Scan for the cell matching the given text and deliver its (X, Y) coordinate at center. 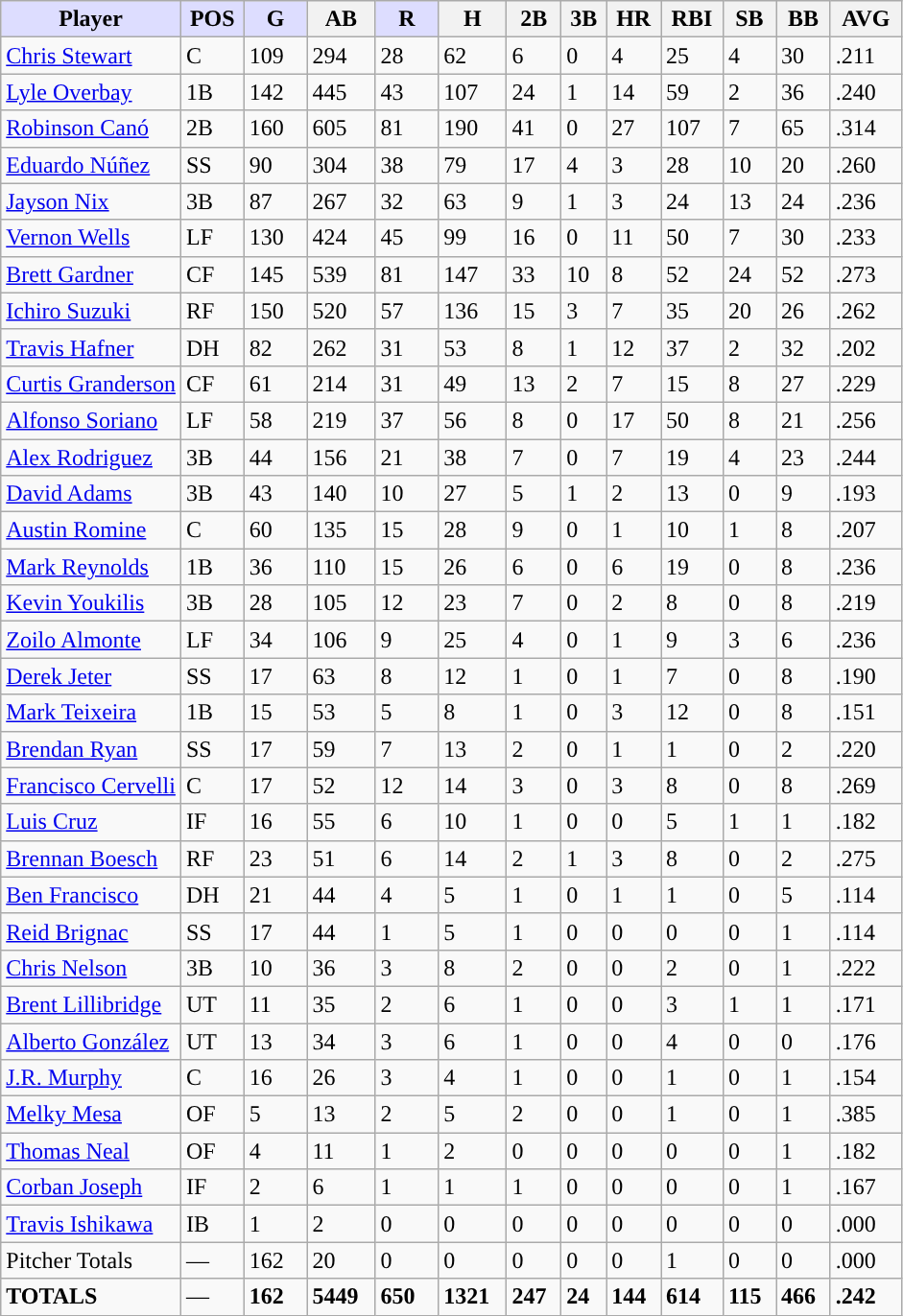
144 (633, 1297)
Pitcher Totals (91, 1260)
Derek Jeter (91, 676)
G (275, 19)
.190 (866, 676)
262 (342, 347)
Travis Ishikawa (91, 1224)
R (407, 19)
Chris Stewart (91, 56)
.242 (866, 1297)
214 (342, 384)
RBI (693, 19)
Ichiro Suzuki (91, 311)
33 (534, 274)
56 (472, 420)
135 (342, 530)
.176 (866, 1041)
145 (275, 274)
136 (472, 311)
.219 (866, 603)
Brennan Boesch (91, 858)
Travis Hafner (91, 347)
105 (342, 603)
.154 (866, 1078)
65 (804, 129)
J.R. Murphy (91, 1078)
190 (472, 129)
.233 (866, 238)
57 (407, 311)
Alex Rodriguez (91, 458)
614 (693, 1297)
POS (212, 19)
Jayson Nix (91, 201)
51 (342, 858)
.220 (866, 749)
267 (342, 201)
Ben Francisco (91, 895)
.240 (866, 92)
650 (407, 1297)
45 (407, 238)
.211 (866, 56)
.269 (866, 786)
.207 (866, 530)
55 (342, 822)
5449 (342, 1297)
AB (342, 19)
.260 (866, 165)
Vernon Wells (91, 238)
142 (275, 92)
Player (91, 19)
Corban Joseph (91, 1187)
AVG (866, 19)
Eduardo Núñez (91, 165)
147 (472, 274)
87 (275, 201)
.275 (866, 858)
150 (275, 311)
Brett Gardner (91, 274)
Zoilo Almonte (91, 640)
110 (342, 567)
115 (749, 1297)
140 (342, 494)
130 (275, 238)
Kevin Youkilis (91, 603)
H (472, 19)
62 (472, 56)
Mark Teixeira (91, 713)
219 (342, 420)
.229 (866, 384)
.262 (866, 311)
Brendan Ryan (91, 749)
304 (342, 165)
.193 (866, 494)
106 (342, 640)
49 (472, 384)
.171 (866, 1004)
58 (275, 420)
90 (275, 165)
.151 (866, 713)
82 (275, 347)
.222 (866, 968)
Austin Romine (91, 530)
520 (342, 311)
60 (275, 530)
160 (275, 129)
TOTALS (91, 1297)
Curtis Granderson (91, 384)
.167 (866, 1187)
Melky Mesa (91, 1115)
466 (804, 1297)
.385 (866, 1115)
.202 (866, 347)
Robinson Canó (91, 129)
156 (342, 458)
Alberto González (91, 1041)
424 (342, 238)
Chris Nelson (91, 968)
.244 (866, 458)
61 (275, 384)
605 (342, 129)
BB (804, 19)
1321 (472, 1297)
109 (275, 56)
SB (749, 19)
Francisco Cervelli (91, 786)
539 (342, 274)
IB (212, 1224)
.256 (866, 420)
HR (633, 19)
Brent Lillibridge (91, 1004)
Alfonso Soriano (91, 420)
79 (472, 165)
41 (534, 129)
Reid Brignac (91, 931)
.314 (866, 129)
247 (534, 1297)
Luis Cruz (91, 822)
99 (472, 238)
Mark Reynolds (91, 567)
445 (342, 92)
David Adams (91, 494)
294 (342, 56)
Lyle Overbay (91, 92)
.273 (866, 274)
Thomas Neal (91, 1151)
